Pinpoint the cell where the given text exists, returning its [X, Y] midpoint coordinate. 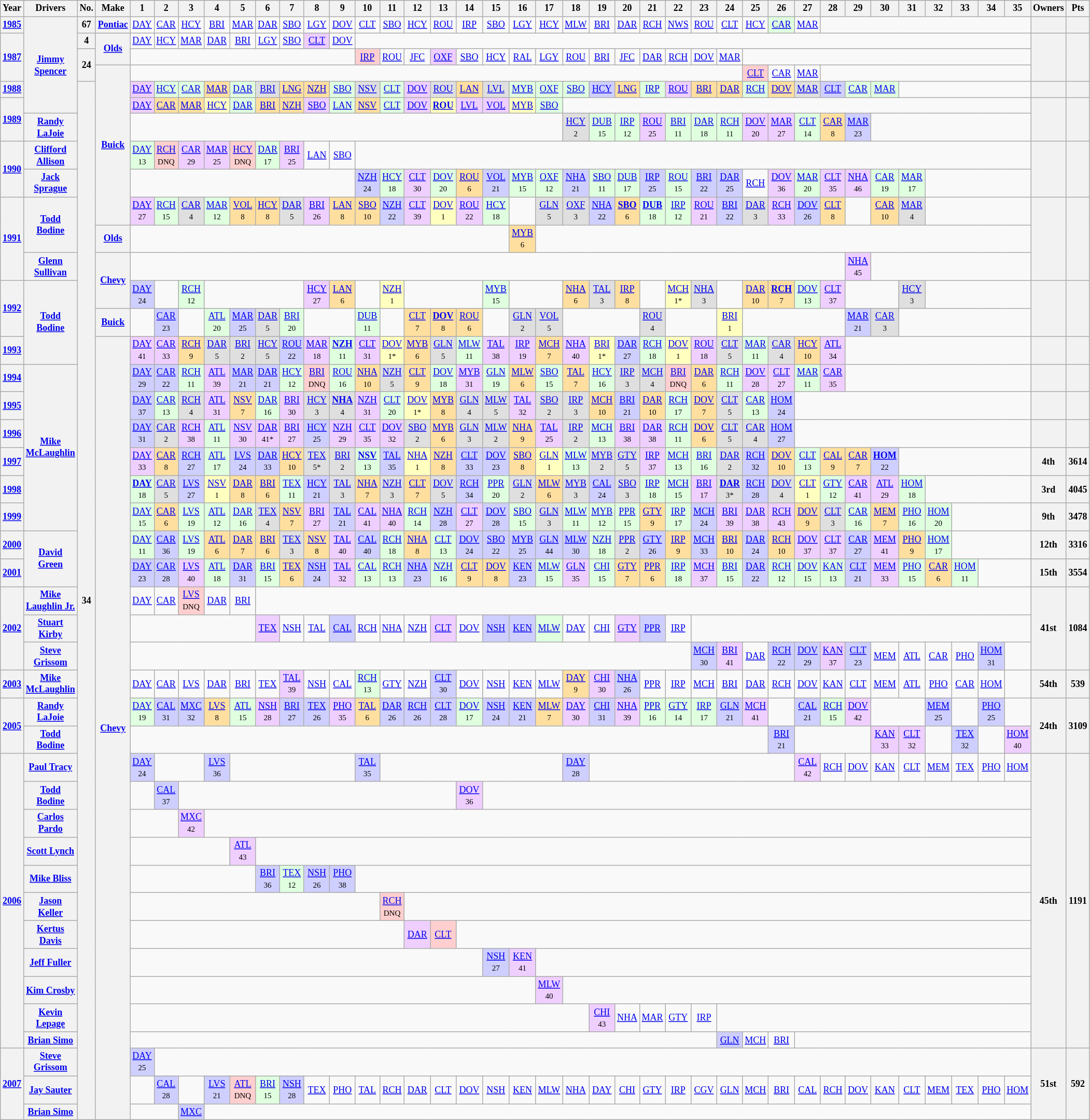
DOV13 [807, 295]
DAR2 [730, 461]
CAR36 [166, 545]
DAR33 [268, 461]
1989 [12, 119]
BRI20 [291, 323]
10 [368, 8]
20 [627, 8]
Pts [1078, 8]
CAL41 [368, 517]
DAR25 [730, 183]
Year [12, 8]
GLN1 [549, 461]
BRI11 [678, 128]
NZH5 [392, 378]
CHI15 [602, 573]
PPR2 [627, 545]
RCH33 [782, 211]
GTY12 [833, 489]
CAL28 [166, 1090]
12th [1049, 545]
Kim Crosby [50, 990]
MAR23 [858, 128]
TAL39 [291, 684]
25 [756, 8]
Stuart Kirby [50, 628]
1191 [1078, 901]
29 [858, 8]
NHA1 [417, 461]
TAL40 [342, 545]
2003 [12, 684]
CAR27 [858, 545]
DOV37 [807, 545]
HOM31 [991, 656]
DOV7 [704, 406]
12 [417, 8]
CAL31 [166, 712]
MLW2 [496, 433]
DUB17 [627, 183]
DAY27 [142, 211]
NHA9 [523, 433]
MCH24 [704, 517]
NSV13 [368, 461]
DAY28 [576, 767]
CAR22 [166, 378]
TEX32 [965, 740]
HCY25 [317, 433]
RCH32 [756, 461]
DAY11 [142, 545]
DAR24 [756, 545]
DAY13 [142, 156]
NZH16 [443, 573]
PPR20 [496, 489]
RCH10 [782, 545]
MCH33 [704, 545]
19 [602, 8]
MCH30 [704, 656]
GLN35 [576, 573]
MLW13 [576, 461]
CAR3 [885, 323]
BRI16 [704, 461]
GLN44 [549, 545]
BRI17 [704, 489]
VOL8 [243, 211]
VOL21 [496, 183]
LVS36 [217, 767]
1084 [1078, 628]
DOV42 [858, 712]
NHA26 [627, 684]
CHI31 [602, 712]
592 [1078, 1084]
1994 [12, 378]
NZH24 [368, 183]
MYB8 [443, 406]
MLW5 [496, 406]
ROU4 [652, 323]
BRI1* [602, 350]
CAR5 [166, 489]
RCH28 [756, 489]
LVS21 [217, 1090]
DAR31 [243, 573]
MYB12 [602, 517]
HOM11 [965, 573]
3109 [1078, 726]
1987 [12, 57]
HCY27 [317, 295]
CLT20 [392, 406]
MYB25 [523, 545]
9th [1049, 517]
MCH7 [549, 350]
9 [342, 8]
DAY29 [142, 378]
RCH38 [191, 433]
No. [86, 8]
NHA45 [858, 267]
DAR21 [268, 378]
LAN6 [342, 295]
ATL43 [243, 851]
IRP8 [627, 295]
CAR28 [166, 573]
PPR6 [652, 573]
22 [678, 8]
ATL20 [217, 323]
TEX26 [317, 712]
NZH8 [443, 461]
RCH7 [782, 295]
BRI26 [317, 211]
NHA46 [858, 183]
PHO15 [912, 573]
54th [1049, 684]
MLW30 [576, 545]
MEM33 [885, 573]
RCH9 [191, 350]
3614 [1078, 461]
HCY12 [291, 378]
1993 [12, 350]
TEX3 [291, 545]
DAR18 [704, 128]
ROU21 [704, 211]
LVS [191, 684]
ROU15 [678, 183]
TEX5* [317, 461]
ATL17 [217, 461]
30 [885, 8]
NHA21 [576, 183]
CHI30 [602, 684]
ATL12 [217, 517]
Drivers [50, 8]
NZH1 [392, 295]
CAL13 [368, 573]
NHA23 [417, 573]
HCY21 [317, 489]
SBO8 [523, 461]
ROU16 [342, 378]
ATL11 [217, 433]
Paul Tracy [50, 767]
CAR29 [191, 156]
NSH26 [317, 879]
CLT21 [858, 573]
ATLDNQ [243, 1090]
LAN8 [342, 211]
Clifford Allison [50, 156]
NHA10 [368, 378]
BRI30 [291, 406]
NWS [678, 25]
2 [166, 8]
24th [1049, 726]
NSV30 [243, 433]
HOM27 [782, 433]
NHA39 [627, 712]
DOV9 [807, 517]
16 [523, 8]
KEN23 [523, 573]
CLT8 [833, 211]
DOV29 [807, 656]
LVS27 [191, 489]
DOV26 [807, 211]
31 [912, 8]
RCH34 [469, 489]
MXC [191, 1112]
NHA7 [368, 489]
PHO16 [912, 517]
TAL6 [368, 712]
TAL7 [576, 378]
NSV1 [217, 489]
NSH27 [496, 962]
ATL31 [217, 406]
BRI38 [627, 433]
OXF12 [549, 183]
2005 [12, 726]
CLT32 [912, 740]
13 [443, 8]
SBO10 [368, 211]
CLT28 [443, 712]
Jeff Fuller [50, 962]
DAR27 [627, 350]
DAR8 [243, 489]
CAR2 [166, 433]
GTY9 [652, 517]
MAR20 [807, 183]
DAR26 [392, 712]
CAL40 [368, 545]
MAR17 [912, 183]
NZH11 [342, 350]
MEM41 [885, 545]
DOV17 [469, 712]
GTY26 [652, 545]
RCH27 [191, 461]
GLN21 [730, 712]
HOM18 [912, 489]
HCY5 [268, 350]
RAL [523, 57]
IRP2 [576, 433]
DAR7 [243, 545]
HCY8 [268, 211]
CLT1 [807, 489]
IRP25 [652, 183]
1990 [12, 169]
RCH4 [191, 406]
MAR18 [317, 350]
Kertus Davis [50, 934]
Kevin Lepage [50, 1018]
51st [1049, 1084]
MYB31 [469, 378]
1997 [12, 461]
GLN19 [496, 378]
LVS24 [243, 461]
PHO35 [342, 712]
1988 [12, 89]
BRI39 [730, 517]
IRP19 [523, 350]
DOV18 [443, 378]
CLT23 [858, 656]
4th [1049, 461]
GTY14 [678, 712]
DAY30 [576, 712]
CAL24 [602, 489]
DAY41 [142, 350]
1985 [12, 25]
RCH14 [417, 517]
NZH22 [392, 211]
15 [496, 8]
PHO38 [342, 879]
MLW15 [549, 573]
CHI43 [602, 1018]
TEX11 [291, 489]
CGV [704, 1090]
BRI10 [730, 545]
KAN37 [833, 656]
ATL15 [243, 712]
18 [576, 8]
MAR27 [782, 128]
1995 [12, 406]
4045 [1078, 489]
539 [1078, 684]
DUB11 [368, 323]
DAR17 [268, 156]
3rd [1049, 489]
41st [1049, 628]
RCH17 [678, 406]
DAY18 [142, 489]
DOV24 [469, 545]
LVSDNQ [191, 600]
CAR33 [166, 350]
DOV15 [807, 573]
NZH28 [443, 517]
MEM7 [885, 517]
HOM24 [782, 406]
Jack Sprague [50, 183]
Mike Bliss [50, 879]
DOV4 [782, 489]
HCY2 [576, 128]
DUB15 [602, 128]
DAY15 [142, 517]
Make [113, 8]
27 [807, 8]
DAR22 [756, 573]
DOV32 [392, 433]
CAL37 [166, 795]
CLT39 [417, 211]
OXF3 [576, 211]
HCYDNQ [243, 156]
1992 [12, 308]
SBO6 [627, 211]
KEN41 [523, 962]
IRP37 [652, 461]
Scott Lynch [50, 851]
Pontiac [113, 25]
Owners [1049, 8]
2000 [12, 545]
Glenn Sullivan [50, 267]
23 [704, 8]
GTY7 [627, 573]
DAY37 [142, 406]
MYB3 [576, 489]
DOV5 [443, 489]
CAR41 [858, 489]
MCH1* [678, 295]
PPR16 [652, 712]
RCH43 [782, 517]
LVS40 [191, 573]
CLT33 [469, 461]
15th [1049, 573]
3316 [1078, 545]
45th [1049, 901]
NHA8 [417, 545]
17 [549, 8]
VOL [496, 106]
CAR19 [885, 183]
NHA6 [576, 295]
MCH41 [756, 712]
DAR3* [730, 489]
MLW7 [549, 712]
KEN21 [523, 712]
SBO11 [602, 183]
CAL21 [807, 712]
2006 [12, 901]
CLT3 [833, 517]
RCH26 [417, 712]
Mike Laughlin Jr. [50, 600]
HOM22 [885, 461]
1991 [12, 239]
CAR10 [885, 211]
11 [392, 8]
DAY25 [142, 1062]
CAL42 [807, 767]
DAY23 [142, 573]
MAR4 [912, 211]
3478 [1078, 517]
26 [782, 8]
6 [268, 8]
ATL29 [885, 489]
DAR3 [756, 211]
NZH18 [602, 545]
DAY33 [142, 461]
ROU18 [704, 350]
NHA22 [602, 211]
PPR15 [627, 517]
NZH3 [392, 489]
32 [939, 8]
GLN4 [469, 406]
CAR23 [166, 323]
MCH4 [652, 378]
DAY31 [142, 433]
TEX4 [268, 517]
BRI25 [291, 156]
PHO9 [912, 545]
DOV10 [782, 461]
MCH37 [704, 573]
2007 [12, 1084]
HOM20 [939, 517]
MCH10 [602, 406]
ATL6 [217, 545]
MXC42 [191, 823]
BRI1 [730, 323]
HCY16 [602, 378]
HOM17 [939, 545]
2002 [12, 628]
3 [191, 8]
TAL21 [342, 517]
Jason Keller [50, 907]
1 [142, 8]
TEX12 [291, 879]
CLT14 [807, 128]
TAL25 [549, 433]
RCH22 [782, 656]
TAL38 [496, 350]
DAY19 [142, 712]
3554 [1078, 573]
PHO25 [991, 712]
33 [965, 8]
ROU25 [652, 128]
DAR41* [268, 433]
35 [1017, 8]
21 [652, 8]
28 [833, 8]
ATL39 [217, 378]
CAR16 [858, 517]
DOV6 [704, 433]
KAN33 [885, 740]
NZH29 [342, 433]
DAR6 [704, 378]
ATL34 [833, 350]
MCH15 [678, 489]
NSV8 [317, 545]
David Green [50, 559]
VOL5 [549, 323]
Jimmy Spencer [50, 65]
SBO22 [496, 545]
CAR35 [833, 378]
MLW40 [549, 990]
NHA4 [342, 406]
LVS8 [217, 712]
CAR7 [858, 461]
NHA3 [704, 295]
Jay Sauter [50, 1090]
CLT31 [368, 350]
CAL9 [833, 461]
NZH31 [368, 406]
Carlos Pardo [50, 823]
HOM40 [1017, 740]
DOV23 [496, 461]
7 [291, 8]
IRP9 [678, 545]
1998 [12, 489]
1999 [12, 517]
2001 [12, 573]
MXC32 [191, 712]
MAR12 [217, 211]
SBO3 [627, 489]
MEM25 [939, 712]
5 [243, 8]
TEX6 [291, 573]
GTY5 [627, 461]
DUB18 [652, 211]
BRI41 [730, 656]
1996 [12, 433]
KAN13 [833, 573]
67 [86, 25]
8 [317, 8]
DAY9 [576, 684]
14 [469, 8]
ATL18 [217, 573]
BRI36 [268, 879]
MYB2 [602, 461]
